Search for the cell housing the specified text and yield its [X, Y] center coordinate. 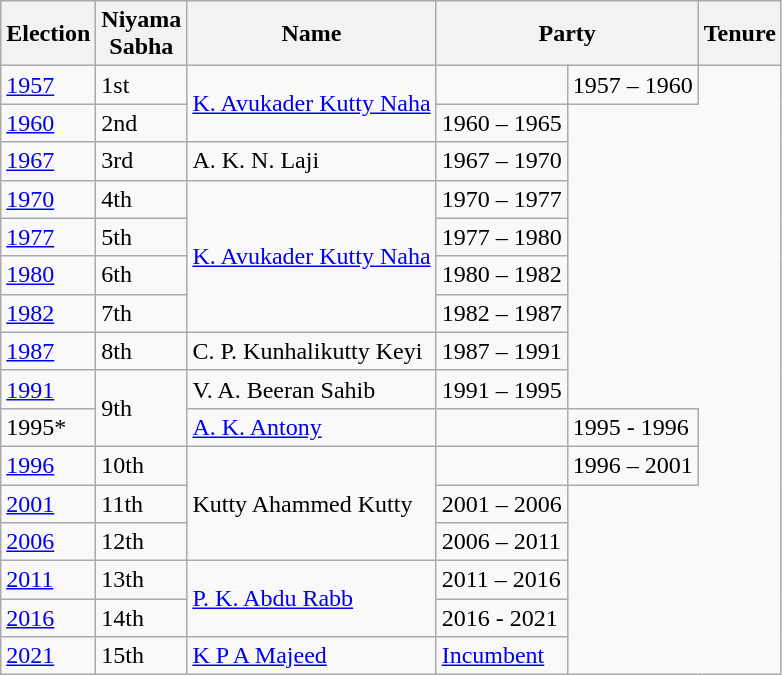
A. K. N. Laji [312, 161]
8th [142, 351]
1987 [48, 351]
1st [142, 85]
12th [142, 542]
NiyamaSabha [142, 34]
V. A. Beeran Sahib [312, 389]
2011 – 2016 [502, 580]
C. P. Kunhalikutty Keyi [312, 351]
2nd [142, 123]
10th [142, 465]
2001 [48, 503]
3rd [142, 161]
2006 [48, 542]
Tenure [740, 34]
1970 [48, 199]
1980 [48, 275]
1977 – 1980 [502, 237]
A. K. Antony [312, 427]
15th [142, 656]
1970 – 1977 [502, 199]
2001 – 2006 [502, 503]
1980 – 1982 [502, 275]
1967 – 1970 [502, 161]
1960 [48, 123]
Incumbent [502, 656]
1987 – 1991 [502, 351]
1991 [48, 389]
1982 – 1987 [502, 313]
1977 [48, 237]
1991 – 1995 [502, 389]
2021 [48, 656]
2016 - 2021 [502, 618]
Kutty Ahammed Kutty [312, 503]
2016 [48, 618]
1995* [48, 427]
1957 – 1960 [632, 85]
11th [142, 503]
1995 - 1996 [632, 427]
6th [142, 275]
1957 [48, 85]
P. K. Abdu Rabb [312, 599]
1982 [48, 313]
1967 [48, 161]
2006 – 2011 [502, 542]
14th [142, 618]
7th [142, 313]
Name [312, 34]
1996 – 2001 [632, 465]
2011 [48, 580]
K P A Majeed [312, 656]
1996 [48, 465]
4th [142, 199]
13th [142, 580]
5th [142, 237]
1960 – 1965 [502, 123]
Party [567, 34]
9th [142, 408]
Election [48, 34]
